Return [X, Y] of the center of cell containing provided text 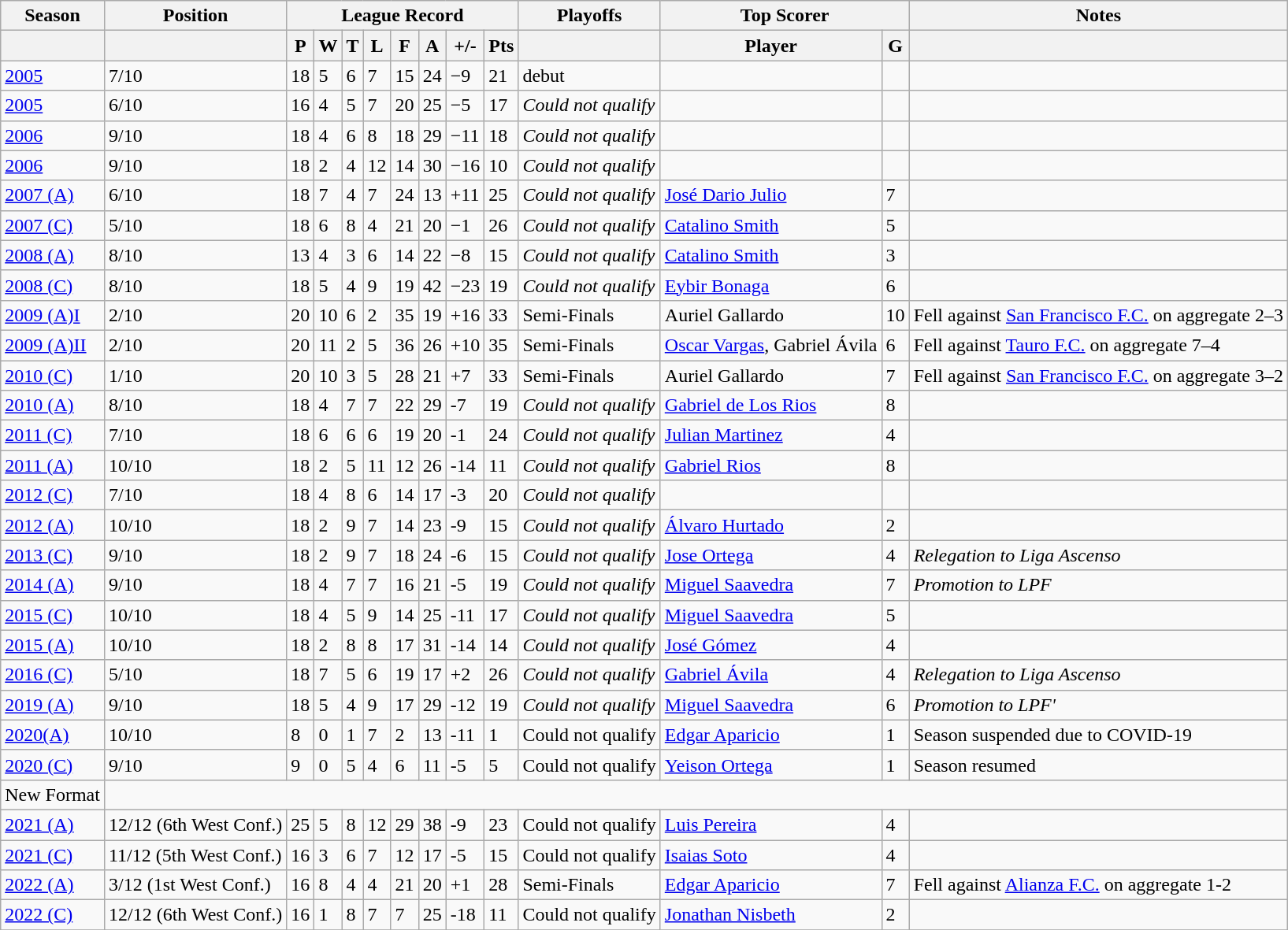
P [301, 46]
-3 [465, 495]
T [353, 46]
Season suspended due to COVID-19 [1098, 735]
2014 (A) [53, 585]
2009 (A)I [53, 315]
+7 [465, 376]
2011 (C) [53, 435]
Promotion to LPF' [1098, 705]
2022 (C) [53, 915]
Oscar Vargas, Gabriel Ávila [770, 345]
Luis Pereira [770, 824]
11/12 (5th West Conf.) [195, 854]
Season [53, 16]
2010 (A) [53, 406]
Fell against San Francisco F.C. on aggregate 2–3 [1098, 315]
Fell against Alianza F.C. on aggregate 1-2 [1098, 885]
42 [432, 285]
Fell against Tauro F.C. on aggregate 7–4 [1098, 345]
2011 (A) [53, 465]
−8 [465, 255]
-1 [465, 435]
Isaias Soto [770, 854]
3/12 (1st West Conf.) [195, 885]
Álvaro Hurtado [770, 525]
2021 (A) [53, 824]
Top Scorer [785, 16]
Pts [501, 46]
Gabriel de Los Rios [770, 406]
2016 (C) [53, 675]
2013 (C) [53, 555]
+10 [465, 345]
−11 [465, 135]
30 [432, 165]
Jonathan Nisbeth [770, 915]
−5 [465, 106]
Player [770, 46]
2007 (A) [53, 195]
38 [432, 824]
A [432, 46]
+2 [465, 675]
36 [405, 345]
2015 (C) [53, 615]
2007 (C) [53, 225]
-6 [465, 555]
1/10 [195, 376]
Playoffs [589, 16]
G [895, 46]
debut [589, 76]
31 [432, 645]
2009 (A)II [53, 345]
Position [195, 16]
L [377, 46]
José Dario Julio [770, 195]
José Gómez [770, 645]
-12 [465, 705]
-18 [465, 915]
-7 [465, 406]
Gabriel Rios [770, 465]
Fell against San Francisco F.C. on aggregate 3–2 [1098, 376]
2021 (C) [53, 854]
2008 (A) [53, 255]
−9 [465, 76]
Jose Ortega [770, 555]
2019 (A) [53, 705]
+/- [465, 46]
Season resumed [1098, 765]
Gabriel Ávila [770, 675]
Yeison Ortega [770, 765]
2022 (A) [53, 885]
−23 [465, 285]
2010 (C) [53, 376]
+1 [465, 885]
2015 (A) [53, 645]
+11 [465, 195]
−16 [465, 165]
+16 [465, 315]
−1 [465, 225]
2012 (C) [53, 495]
Julian Martinez [770, 435]
Promotion to LPF [1098, 585]
League Record [403, 16]
New Format [53, 795]
W [328, 46]
Eybir Bonaga [770, 285]
F [405, 46]
2020(A) [53, 735]
2020 (C) [53, 765]
2012 (A) [53, 525]
2008 (C) [53, 285]
Notes [1098, 16]
